Extract the [X, Y] coordinate from the center of the cell holding the provided text.  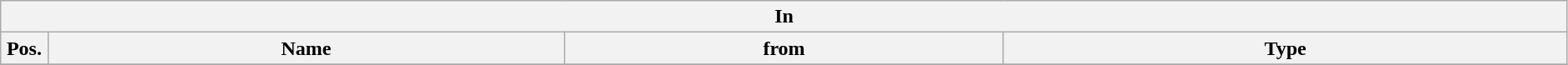
from [784, 48]
Pos. [24, 48]
In [784, 17]
Name [306, 48]
Type [1285, 48]
